Pinpoint the cell where the given text exists, returning its [X, Y] midpoint coordinate. 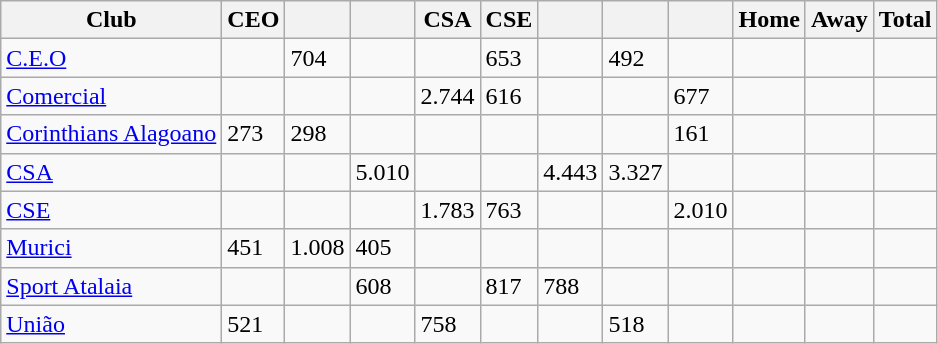
608 [382, 286]
Total [905, 20]
Club [112, 20]
3.327 [636, 172]
Sport Atalaia [112, 286]
273 [254, 134]
Corinthians Alagoano [112, 134]
1.783 [448, 210]
161 [700, 134]
521 [254, 324]
União [112, 324]
758 [448, 324]
298 [318, 134]
Murici [112, 248]
817 [509, 286]
763 [509, 210]
788 [570, 286]
2.744 [448, 96]
CEO [254, 20]
Away [839, 20]
451 [254, 248]
704 [318, 58]
653 [509, 58]
Comercial [112, 96]
5.010 [382, 172]
Home [769, 20]
C.E.O [112, 58]
2.010 [700, 210]
1.008 [318, 248]
677 [700, 96]
616 [509, 96]
492 [636, 58]
405 [382, 248]
4.443 [570, 172]
518 [636, 324]
